For the text-containing cell, return its midpoint in [x, y] coordinate format. 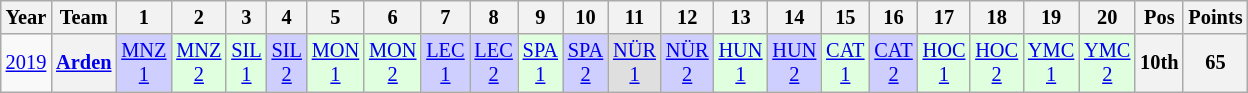
MON2 [392, 63]
7 [445, 17]
13 [741, 17]
NÜR1 [634, 63]
3 [246, 17]
SPA2 [586, 63]
6 [392, 17]
14 [794, 17]
HOC1 [944, 63]
Arden [84, 63]
18 [996, 17]
2019 [26, 63]
11 [634, 17]
SPA1 [540, 63]
LEC2 [494, 63]
17 [944, 17]
SIL1 [246, 63]
10 [586, 17]
4 [287, 17]
YMC2 [1107, 63]
CAT1 [845, 63]
2 [198, 17]
5 [336, 17]
65 [1215, 63]
HUN2 [794, 63]
Points [1215, 17]
10th [1159, 63]
15 [845, 17]
HOC2 [996, 63]
HUN1 [741, 63]
MNZ1 [144, 63]
SIL2 [287, 63]
YMC1 [1051, 63]
Team [84, 17]
1 [144, 17]
MNZ2 [198, 63]
LEC1 [445, 63]
20 [1107, 17]
Pos [1159, 17]
CAT2 [893, 63]
Year [26, 17]
NÜR2 [688, 63]
9 [540, 17]
12 [688, 17]
8 [494, 17]
MON1 [336, 63]
19 [1051, 17]
16 [893, 17]
